Output the [x, y] coordinate of the center of the cell containing the given text.  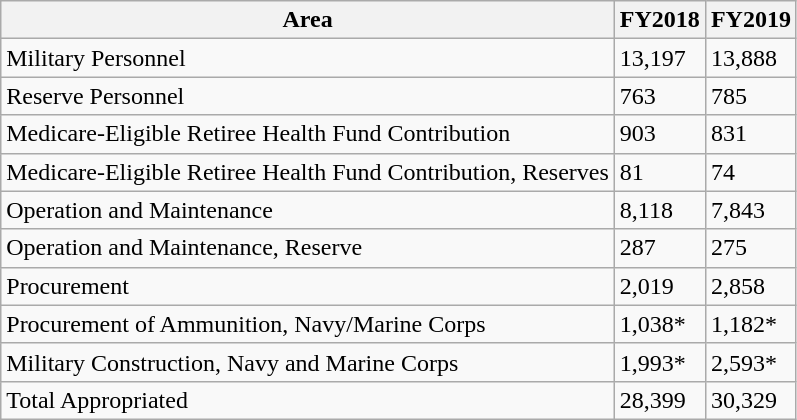
1,182* [750, 324]
785 [750, 96]
Medicare-Eligible Retiree Health Fund Contribution [308, 134]
763 [660, 96]
FY2018 [660, 20]
275 [750, 248]
13,888 [750, 58]
Procurement of Ammunition, Navy/Marine Corps [308, 324]
81 [660, 172]
2,858 [750, 286]
Operation and Maintenance, Reserve [308, 248]
FY2019 [750, 20]
831 [750, 134]
903 [660, 134]
Medicare-Eligible Retiree Health Fund Contribution, Reserves [308, 172]
13,197 [660, 58]
Reserve Personnel [308, 96]
2,019 [660, 286]
28,399 [660, 400]
1,038* [660, 324]
7,843 [750, 210]
1,993* [660, 362]
Procurement [308, 286]
74 [750, 172]
8,118 [660, 210]
Military Personnel [308, 58]
Military Construction, Navy and Marine Corps [308, 362]
30,329 [750, 400]
Operation and Maintenance [308, 210]
Area [308, 20]
287 [660, 248]
2,593* [750, 362]
Total Appropriated [308, 400]
